Capture the cell that displays the provided text and extract its [x, y] central coordinate. 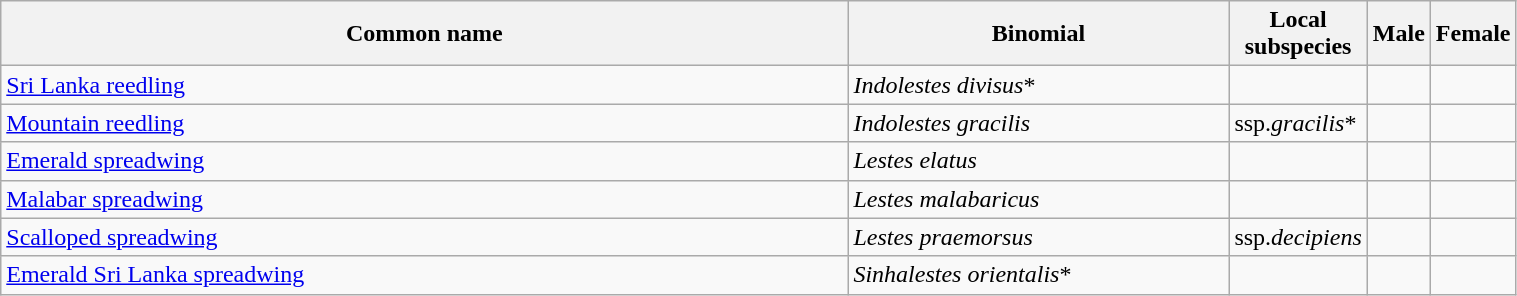
Scalloped spreadwing [424, 237]
Female [1473, 34]
Sri Lanka reedling [424, 85]
ssp.gracilis* [1298, 123]
Lestes elatus [1038, 161]
Emerald spreadwing [424, 161]
Local subspecies [1298, 34]
Lestes malabaricus [1038, 199]
Sinhalestes orientalis* [1038, 275]
Lestes praemorsus [1038, 237]
Common name [424, 34]
ssp.decipiens [1298, 237]
Mountain reedling [424, 123]
Indolestes divisus* [1038, 85]
Binomial [1038, 34]
Emerald Sri Lanka spreadwing [424, 275]
Indolestes gracilis [1038, 123]
Male [1398, 34]
Malabar spreadwing [424, 199]
